Output the (x, y) coordinate of the center of the cell containing the given text.  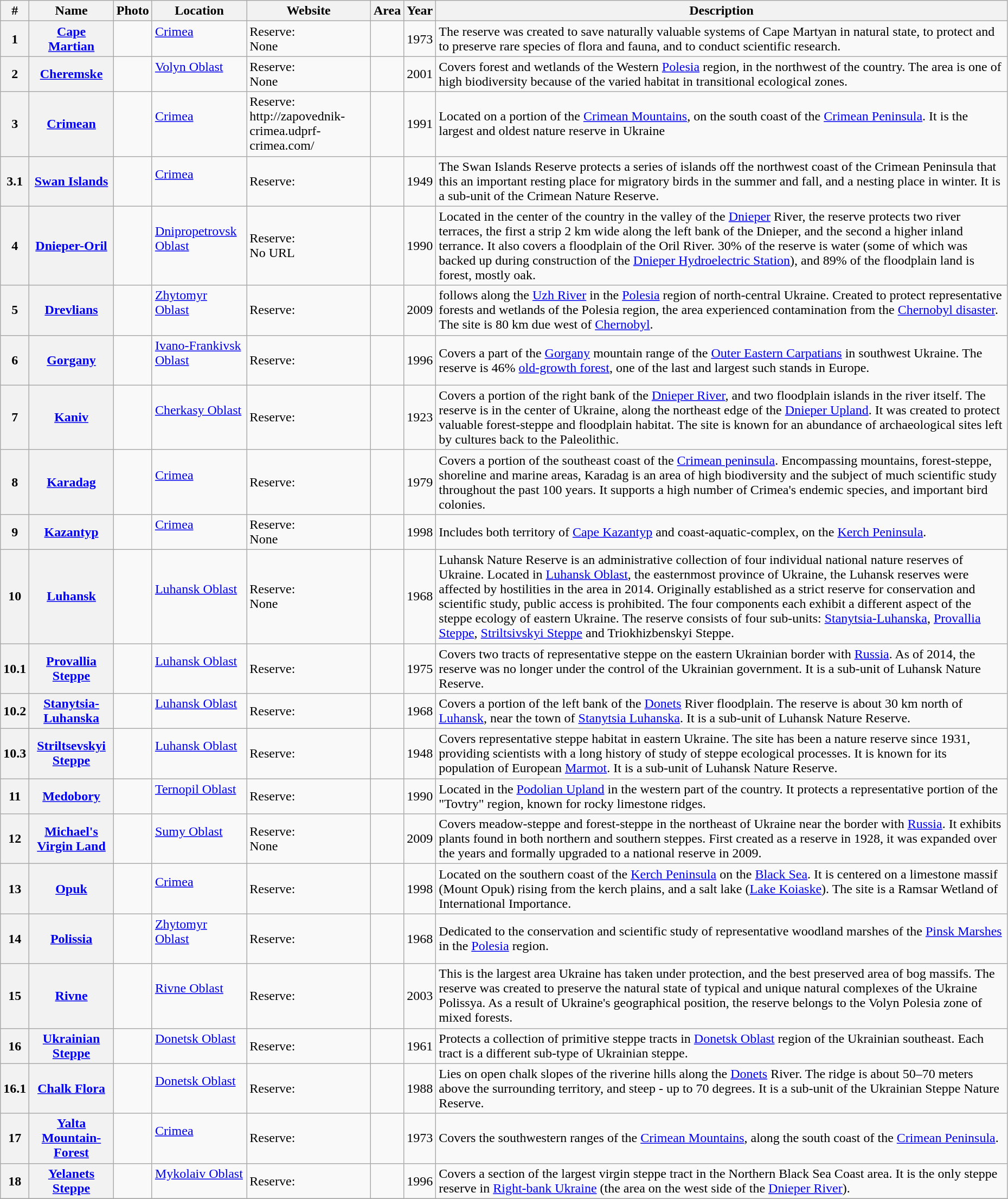
10.2 (15, 711)
1991 (420, 124)
Medobory (72, 796)
11 (15, 796)
13 (15, 889)
12 (15, 839)
4 (15, 246)
Chalk Flora (72, 1088)
3.1 (15, 181)
7 (15, 418)
1961 (420, 1046)
Name (72, 11)
1949 (420, 181)
Rivne Oblast (199, 996)
Yelanets Steppe (72, 1181)
Includes both territory of Cape Kazantyp and coast-aquatic-complex, on the Kerch Peninsula. (722, 531)
15 (15, 996)
Kaniv (72, 418)
16.1 (15, 1088)
# (15, 11)
Dnieper-Oril (72, 246)
17 (15, 1138)
Drevlians (72, 310)
Dedicated to the conservation and scientific study of representative woodland marshes of the Pinsk Marshes in the Polesia region. (722, 939)
Striltsevskyi Steppe (72, 754)
1975 (420, 668)
1948 (420, 754)
Yalta Mountain-Forest (72, 1138)
Cape Martian (72, 39)
2001 (420, 74)
Rivne (72, 996)
Covers the southwestern ranges of the Crimean Mountains, along the south coast of the Crimean Peninsula. (722, 1138)
6 (15, 360)
10.1 (15, 668)
Crimean (72, 124)
Luhansk (72, 597)
Photo (132, 11)
Ivano-Frankivsk Oblast (199, 360)
Polissia (72, 939)
Volyn Oblast (199, 74)
10.3 (15, 754)
Ternopil Oblast (199, 796)
Year (420, 11)
18 (15, 1181)
Gorgany (72, 360)
1979 (420, 482)
Dnipropetrovsk Oblast (199, 246)
1 (15, 39)
9 (15, 531)
Provallia Steppe (72, 668)
Location (199, 11)
2 (15, 74)
Mykolaiv Oblast (199, 1181)
14 (15, 939)
16 (15, 1046)
Reserve:http://zapovednik-crimea.udprf-crimea.com/ (309, 124)
Sumy Oblast (199, 839)
Kazantyp (72, 531)
Cherkasy Oblast (199, 418)
Cheremske (72, 74)
Located on a portion of the Crimean Mountains, on the south coast of the Crimean Peninsula. It is the largest and oldest nature reserve in Ukraine (722, 124)
Michael's Virgin Land (72, 839)
10 (15, 597)
1923 (420, 418)
Area (387, 11)
Karadag (72, 482)
Opuk (72, 889)
8 (15, 482)
5 (15, 310)
Ukrainian Steppe (72, 1046)
2003 (420, 996)
Description (722, 11)
3 (15, 124)
1988 (420, 1088)
Website (309, 11)
Swan Islands (72, 181)
Reserve:No URL (309, 246)
Stanytsia-Luhanska (72, 711)
